Pinpoint the cell where the given text exists, returning its (x, y) midpoint coordinate. 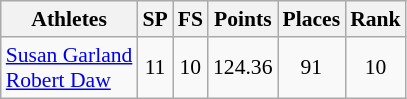
Rank (376, 19)
Athletes (70, 19)
SP (154, 19)
Susan GarlandRobert Daw (70, 68)
FS (190, 19)
Points (242, 19)
124.36 (242, 68)
Places (312, 19)
91 (312, 68)
11 (154, 68)
